From the cell containing the given text, extract its center point as (x, y) coordinate. 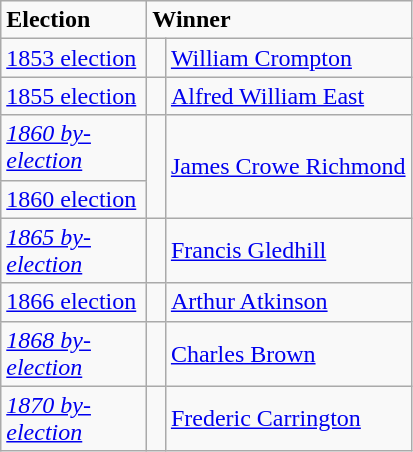
Alfred William East (288, 96)
1853 election (74, 58)
William Crompton (288, 58)
James Crowe Richmond (288, 166)
Charles Brown (288, 354)
1868 by-election (74, 354)
1860 election (74, 199)
1860 by-election (74, 148)
1865 by-election (74, 250)
Francis Gledhill (288, 250)
Frederic Carrington (288, 418)
Election (74, 20)
Winner (279, 20)
1870 by-election (74, 418)
Arthur Atkinson (288, 302)
1866 election (74, 302)
1855 election (74, 96)
